Identify which cell holds the provided text, then report its [X, Y] central coordinate. 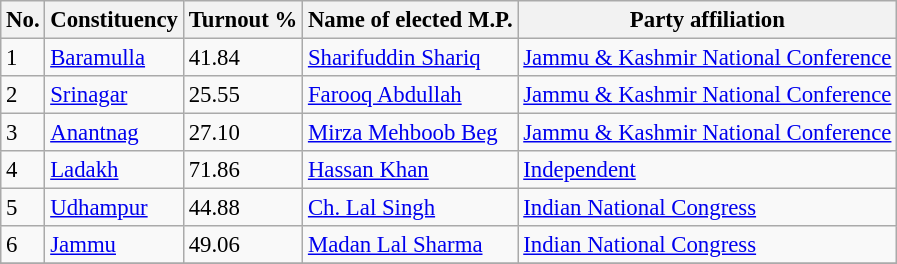
3 [23, 133]
Hassan Khan [410, 170]
Sharifuddin Shariq [410, 58]
Jammu [114, 245]
Name of elected M.P. [410, 20]
71.86 [242, 170]
Mirza Mehboob Beg [410, 133]
6 [23, 245]
27.10 [242, 133]
Farooq Abdullah [410, 95]
2 [23, 95]
Madan Lal Sharma [410, 245]
Anantnag [114, 133]
Udhampur [114, 208]
Srinagar [114, 95]
4 [23, 170]
Party affiliation [708, 20]
Independent [708, 170]
25.55 [242, 95]
Ch. Lal Singh [410, 208]
No. [23, 20]
Constituency [114, 20]
41.84 [242, 58]
49.06 [242, 245]
Ladakh [114, 170]
Turnout % [242, 20]
Baramulla [114, 58]
1 [23, 58]
44.88 [242, 208]
5 [23, 208]
